Scan for the cell matching the given text and deliver its [x, y] coordinate at center. 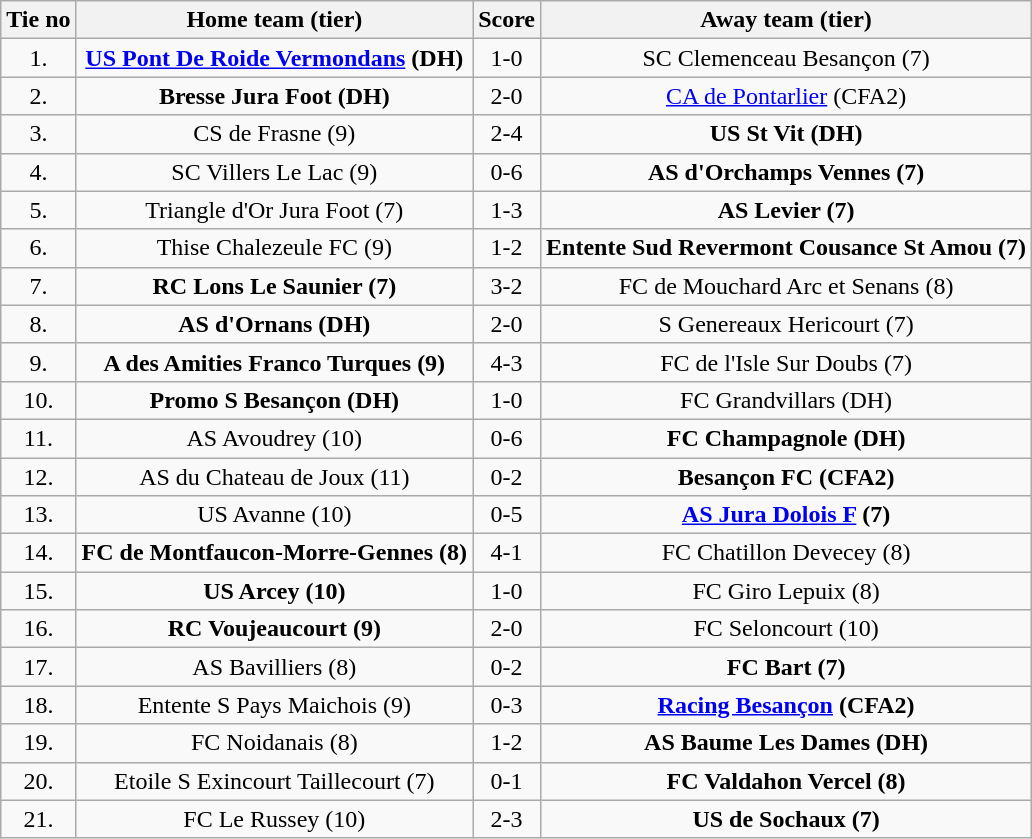
13. [38, 515]
0-1 [507, 781]
6. [38, 248]
US Avanne (10) [274, 515]
10. [38, 400]
FC de l'Isle Sur Doubs (7) [786, 362]
AS Avoudrey (10) [274, 438]
AS d'Orchamps Vennes (7) [786, 172]
FC Noidanais (8) [274, 743]
RC Lons Le Saunier (7) [274, 286]
12. [38, 477]
7. [38, 286]
8. [38, 324]
3. [38, 134]
SC Villers Le Lac (9) [274, 172]
S Genereaux Hericourt (7) [786, 324]
1-3 [507, 210]
14. [38, 553]
AS du Chateau de Joux (11) [274, 477]
FC de Montfaucon-Morre-Gennes (8) [274, 553]
2-4 [507, 134]
3-2 [507, 286]
A des Amities Franco Turques (9) [274, 362]
Thise Chalezeule FC (9) [274, 248]
Away team (tier) [786, 20]
20. [38, 781]
9. [38, 362]
16. [38, 629]
AS Levier (7) [786, 210]
Racing Besançon (CFA2) [786, 705]
FC Giro Lepuix (8) [786, 591]
Home team (tier) [274, 20]
FC Le Russey (10) [274, 819]
FC de Mouchard Arc et Senans (8) [786, 286]
Triangle d'Or Jura Foot (7) [274, 210]
Promo S Besançon (DH) [274, 400]
US St Vit (DH) [786, 134]
1. [38, 58]
US Pont De Roide Vermondans (DH) [274, 58]
FC Seloncourt (10) [786, 629]
AS Bavilliers (8) [274, 667]
FC Bart (7) [786, 667]
FC Chatillon Devecey (8) [786, 553]
AS Baume Les Dames (DH) [786, 743]
Bresse Jura Foot (DH) [274, 96]
5. [38, 210]
15. [38, 591]
19. [38, 743]
11. [38, 438]
CS de Frasne (9) [274, 134]
Etoile S Exincourt Taillecourt (7) [274, 781]
CA de Pontarlier (CFA2) [786, 96]
2. [38, 96]
FC Valdahon Vercel (8) [786, 781]
21. [38, 819]
US de Sochaux (7) [786, 819]
SC Clemenceau Besançon (7) [786, 58]
US Arcey (10) [274, 591]
FC Champagnole (DH) [786, 438]
4. [38, 172]
Besançon FC (CFA2) [786, 477]
4-1 [507, 553]
2-3 [507, 819]
4-3 [507, 362]
17. [38, 667]
RC Voujeaucourt (9) [274, 629]
AS Jura Dolois F (7) [786, 515]
18. [38, 705]
0-3 [507, 705]
FC Grandvillars (DH) [786, 400]
AS d'Ornans (DH) [274, 324]
Score [507, 20]
Entente S Pays Maichois (9) [274, 705]
Entente Sud Revermont Cousance St Amou (7) [786, 248]
Tie no [38, 20]
0-5 [507, 515]
